Pinpoint the cell where the given text exists, returning its [X, Y] midpoint coordinate. 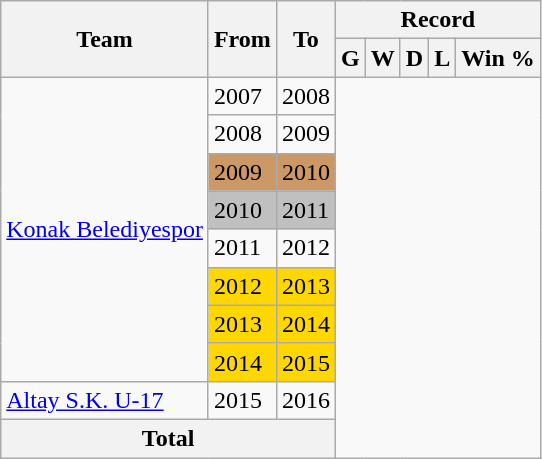
G [350, 58]
W [382, 58]
Win % [498, 58]
To [306, 39]
Team [105, 39]
D [414, 58]
2016 [306, 400]
Altay S.K. U-17 [105, 400]
Konak Belediyespor [105, 229]
Record [438, 20]
2007 [242, 96]
L [442, 58]
From [242, 39]
Total [168, 438]
